Search for the cell housing the specified text and yield its [X, Y] center coordinate. 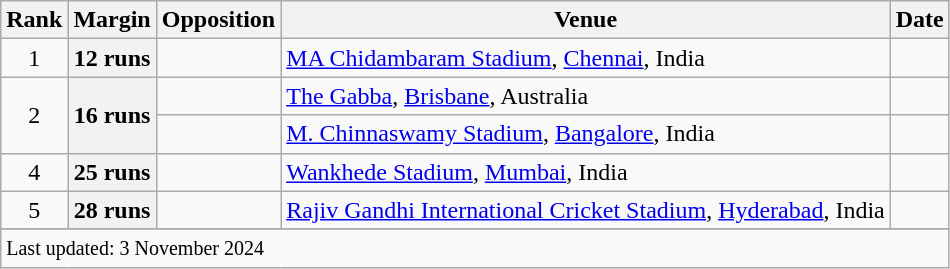
Last updated: 3 November 2024 [476, 248]
16 runs [112, 115]
Opposition [218, 20]
28 runs [112, 210]
Date [920, 20]
12 runs [112, 58]
25 runs [112, 172]
4 [34, 172]
Venue [586, 20]
Wankhede Stadium, Mumbai, India [586, 172]
The Gabba, Brisbane, Australia [586, 96]
M. Chinnaswamy Stadium, Bangalore, India [586, 134]
MA Chidambaram Stadium, Chennai, India [586, 58]
2 [34, 115]
Rajiv Gandhi International Cricket Stadium, Hyderabad, India [586, 210]
5 [34, 210]
1 [34, 58]
Margin [112, 20]
Rank [34, 20]
